Search for the cell housing the specified text and yield its [x, y] center coordinate. 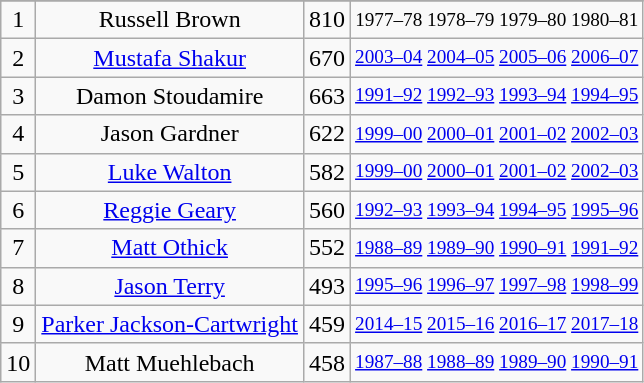
670 [326, 58]
Mustafa Shakur [170, 58]
663 [326, 96]
493 [326, 286]
622 [326, 134]
560 [326, 210]
458 [326, 362]
5 [18, 172]
Matt Othick [170, 248]
1 [18, 20]
3 [18, 96]
7 [18, 248]
Jason Terry [170, 286]
582 [326, 172]
1991–92 1992–93 1993–94 1994–95 [497, 96]
Damon Stoudamire [170, 96]
1987–88 1988–89 1989–90 1990–91 [497, 362]
810 [326, 20]
Matt Muehlebach [170, 362]
1988–89 1989–90 1990–91 1991–92 [497, 248]
Russell Brown [170, 20]
6 [18, 210]
4 [18, 134]
1977–78 1978–79 1979–80 1980–81 [497, 20]
8 [18, 286]
Jason Gardner [170, 134]
459 [326, 324]
2003–04 2004–05 2005–06 2006–07 [497, 58]
2 [18, 58]
552 [326, 248]
Parker Jackson-Cartwright [170, 324]
2014–15 2015–16 2016–17 2017–18 [497, 324]
Luke Walton [170, 172]
10 [18, 362]
Reggie Geary [170, 210]
1992–93 1993–94 1994–95 1995–96 [497, 210]
1995–96 1996–97 1997–98 1998–99 [497, 286]
9 [18, 324]
